From the cell containing the given text, extract its center point as [X, Y] coordinate. 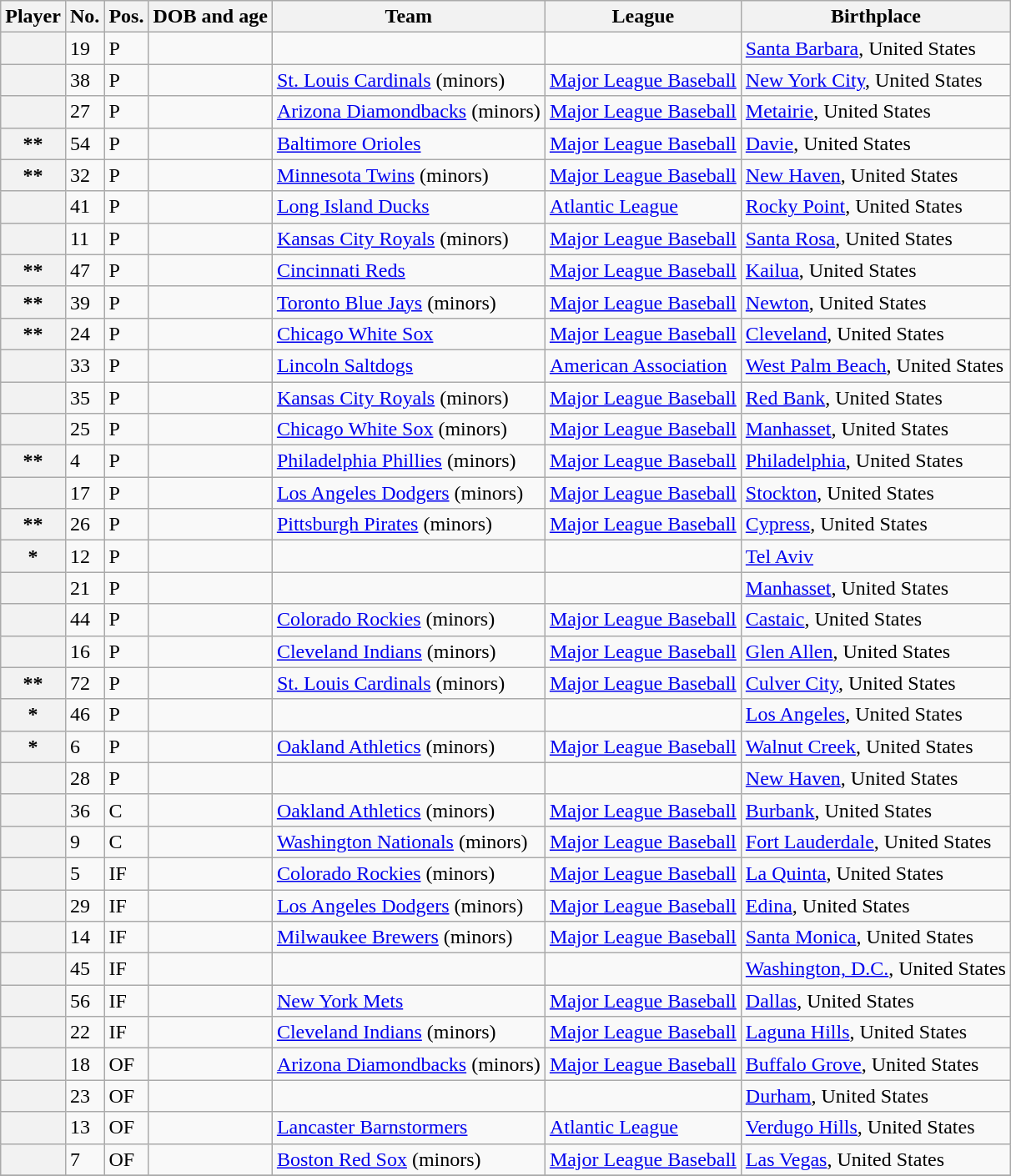
23 [84, 1096]
West Palm Beach, United States [876, 365]
25 [84, 430]
Kailua, United States [876, 270]
Baltimore Orioles [409, 143]
13 [84, 1128]
12 [84, 556]
Edina, United States [876, 905]
La Quinta, United States [876, 873]
No. [84, 17]
Long Island Ducks [409, 207]
Chicago White Sox [409, 334]
17 [84, 493]
Birthplace [876, 17]
Cypress, United States [876, 525]
22 [84, 1033]
Philadelphia Phillies (minors) [409, 461]
6 [84, 746]
Las Vegas, United States [876, 1159]
Washington Nationals (minors) [409, 842]
7 [84, 1159]
Philadelphia, United States [876, 461]
Pos. [127, 17]
54 [84, 143]
Culver City, United States [876, 683]
Toronto Blue Jays (minors) [409, 302]
29 [84, 905]
28 [84, 778]
Santa Monica, United States [876, 937]
Santa Barbara, United States [876, 48]
5 [84, 873]
Pittsburgh Pirates (minors) [409, 525]
Lancaster Barnstormers [409, 1128]
32 [84, 175]
DOB and age [210, 17]
46 [84, 715]
Stockton, United States [876, 493]
Metairie, United States [876, 112]
18 [84, 1064]
38 [84, 80]
39 [84, 302]
45 [84, 969]
Glen Allen, United States [876, 651]
Verdugo Hills, United States [876, 1128]
9 [84, 842]
League [642, 17]
Washington, D.C., United States [876, 969]
Minnesota Twins (minors) [409, 175]
11 [84, 239]
Walnut Creek, United States [876, 746]
New York City, United States [876, 80]
Fort Lauderdale, United States [876, 842]
Newton, United States [876, 302]
41 [84, 207]
Buffalo Grove, United States [876, 1064]
Cincinnati Reds [409, 270]
36 [84, 810]
27 [84, 112]
Milwaukee Brewers (minors) [409, 937]
4 [84, 461]
Durham, United States [876, 1096]
35 [84, 398]
New York Mets [409, 1001]
56 [84, 1001]
14 [84, 937]
Los Angeles, United States [876, 715]
Team [409, 17]
Castaic, United States [876, 620]
Santa Rosa, United States [876, 239]
44 [84, 620]
Player [33, 17]
Boston Red Sox (minors) [409, 1159]
47 [84, 270]
Rocky Point, United States [876, 207]
Chicago White Sox (minors) [409, 430]
Red Bank, United States [876, 398]
Laguna Hills, United States [876, 1033]
American Association [642, 365]
16 [84, 651]
72 [84, 683]
19 [84, 48]
Davie, United States [876, 143]
33 [84, 365]
26 [84, 525]
21 [84, 588]
Tel Aviv [876, 556]
Dallas, United States [876, 1001]
Lincoln Saltdogs [409, 365]
Cleveland, United States [876, 334]
Burbank, United States [876, 810]
24 [84, 334]
